Provide the (x, y) coordinate of the cell's center where the given text is located.  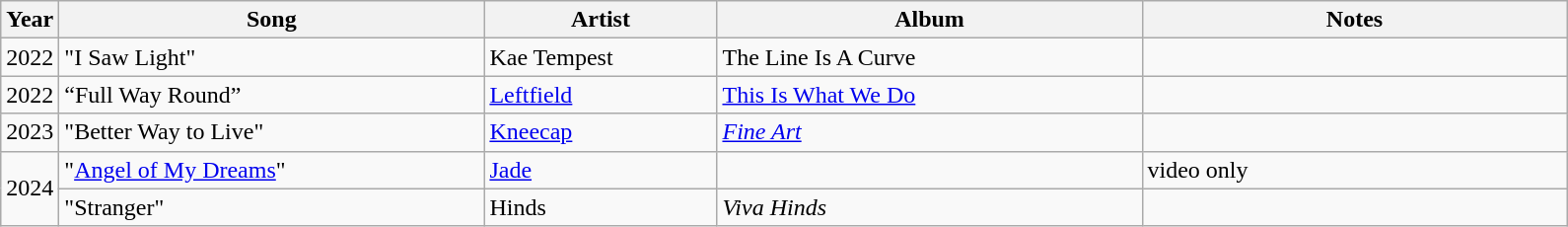
Fine Art (929, 132)
"Angel of My Dreams" (272, 170)
"Better Way to Live" (272, 132)
Notes (1355, 20)
2023 (30, 132)
Jade (601, 170)
2024 (30, 189)
Kae Tempest (601, 57)
This Is What We Do (929, 95)
Album (929, 20)
Viva Hinds (929, 207)
Artist (601, 20)
Leftfield (601, 95)
“Full Way Round” (272, 95)
Year (30, 20)
Hinds (601, 207)
"I Saw Light" (272, 57)
Song (272, 20)
The Line Is A Curve (929, 57)
"Stranger" (272, 207)
video only (1355, 170)
Kneecap (601, 132)
